Capture the cell that displays the provided text and extract its (x, y) central coordinate. 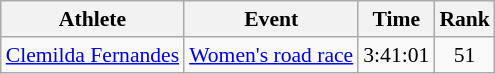
Women's road race (271, 55)
Athlete (92, 19)
Time (396, 19)
Clemilda Fernandes (92, 55)
51 (464, 55)
Rank (464, 19)
Event (271, 19)
3:41:01 (396, 55)
